Output the [X, Y] coordinate of the center of the cell containing the given text.  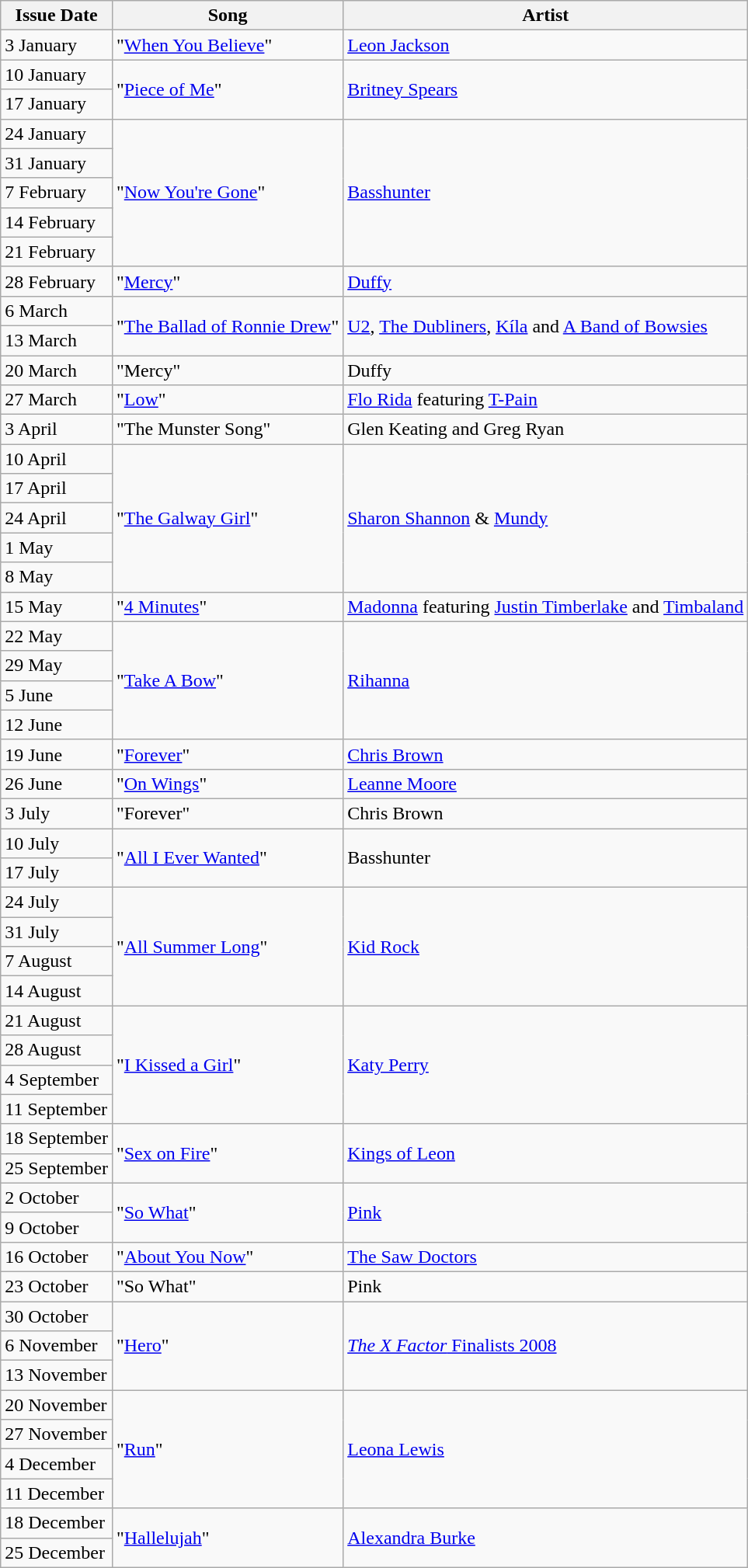
The Saw Doctors [545, 1257]
24 July [57, 902]
17 January [57, 104]
"Hallelujah" [227, 1538]
31 July [57, 932]
20 March [57, 370]
Kings of Leon [545, 1153]
"The Munster Song" [227, 429]
"Take A Bow" [227, 680]
22 May [57, 636]
"4 Minutes" [227, 607]
14 August [57, 991]
13 November [57, 1375]
Rihanna [545, 680]
"Piece of Me" [227, 89]
"Hero" [227, 1346]
21 August [57, 1020]
29 May [57, 666]
31 January [57, 163]
27 March [57, 400]
25 September [57, 1168]
3 January [57, 45]
10 April [57, 459]
Song [227, 16]
"All Summer Long" [227, 947]
28 August [57, 1050]
Glen Keating and Greg Ryan [545, 429]
Issue Date [57, 16]
14 February [57, 222]
11 September [57, 1109]
2 October [57, 1198]
16 October [57, 1257]
Alexandra Burke [545, 1538]
13 March [57, 340]
Madonna featuring Justin Timberlake and Timbaland [545, 607]
Flo Rida featuring T-Pain [545, 400]
30 October [57, 1316]
"All I Ever Wanted" [227, 857]
7 February [57, 193]
1 May [57, 548]
23 October [57, 1286]
20 November [57, 1405]
"On Wings" [227, 784]
21 February [57, 252]
11 December [57, 1493]
24 January [57, 134]
24 April [57, 518]
28 February [57, 281]
17 April [57, 488]
18 December [57, 1523]
Leon Jackson [545, 45]
"I Kissed a Girl" [227, 1065]
"The Ballad of Ronnie Drew" [227, 325]
12 June [57, 725]
27 November [57, 1434]
"About You Now" [227, 1257]
"The Galway Girl" [227, 518]
10 July [57, 843]
4 December [57, 1464]
25 December [57, 1552]
"Sex on Fire" [227, 1153]
6 November [57, 1346]
4 September [57, 1080]
3 July [57, 813]
Britney Spears [545, 89]
"Now You're Gone" [227, 193]
18 September [57, 1139]
15 May [57, 607]
9 October [57, 1227]
Leona Lewis [545, 1449]
Leanne Moore [545, 784]
17 July [57, 873]
26 June [57, 784]
19 June [57, 754]
10 January [57, 75]
7 August [57, 961]
"Run" [227, 1449]
6 March [57, 311]
Kid Rock [545, 947]
U2, The Dubliners, Kíla and A Band of Bowsies [545, 325]
The X Factor Finalists 2008 [545, 1346]
Artist [545, 16]
Katy Perry [545, 1065]
Sharon Shannon & Mundy [545, 518]
"Low" [227, 400]
"When You Believe" [227, 45]
3 April [57, 429]
5 June [57, 695]
8 May [57, 577]
